Provide the (x, y) coordinate of the cell's center where the given text is located.  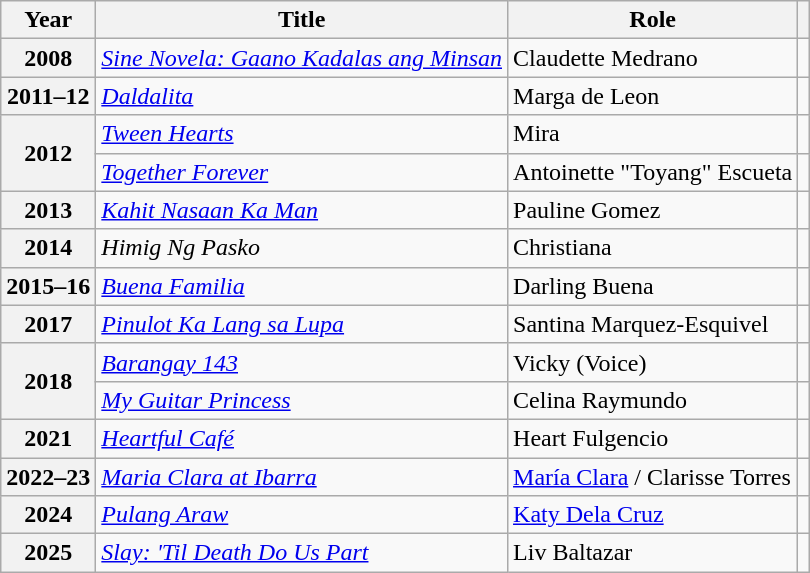
2013 (48, 210)
2012 (48, 153)
Tween Hearts (302, 134)
2024 (48, 515)
My Guitar Princess (302, 400)
Liv Baltazar (653, 553)
Himig Ng Pasko (302, 248)
Title (302, 20)
Claudette Medrano (653, 58)
Pinulot Ka Lang sa Lupa (302, 324)
Pauline Gomez (653, 210)
Year (48, 20)
2021 (48, 438)
Daldalita (302, 96)
2014 (48, 248)
Santina Marquez-Esquivel (653, 324)
2022–23 (48, 477)
Kahit Nasaan Ka Man (302, 210)
2017 (48, 324)
Christiana (653, 248)
Vicky (Voice) (653, 362)
Heartful Café (302, 438)
Antoinette "Toyang" Escueta (653, 172)
Darling Buena (653, 286)
Maria Clara at Ibarra (302, 477)
Marga de Leon (653, 96)
2025 (48, 553)
Together Forever (302, 172)
Role (653, 20)
Celina Raymundo (653, 400)
Heart Fulgencio (653, 438)
Pulang Araw (302, 515)
2018 (48, 381)
Sine Novela: Gaano Kadalas ang Minsan (302, 58)
Mira (653, 134)
2011–12 (48, 96)
Katy Dela Cruz (653, 515)
2015–16 (48, 286)
Barangay 143 (302, 362)
Buena Familia (302, 286)
Slay: 'Til Death Do Us Part (302, 553)
2008 (48, 58)
María Clara / Clarisse Torres (653, 477)
